Return [X, Y] of the center of cell containing provided text 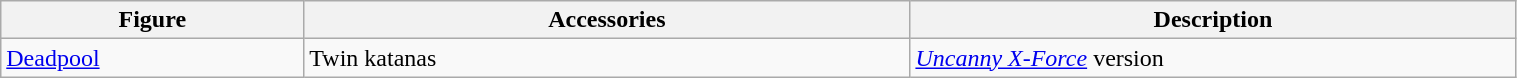
Deadpool [152, 58]
Description [1213, 20]
Twin katanas [607, 58]
Uncanny X-Force version [1213, 58]
Figure [152, 20]
Accessories [607, 20]
